Determine the (x, y) coordinate at the center of the cell enclosing the given text.  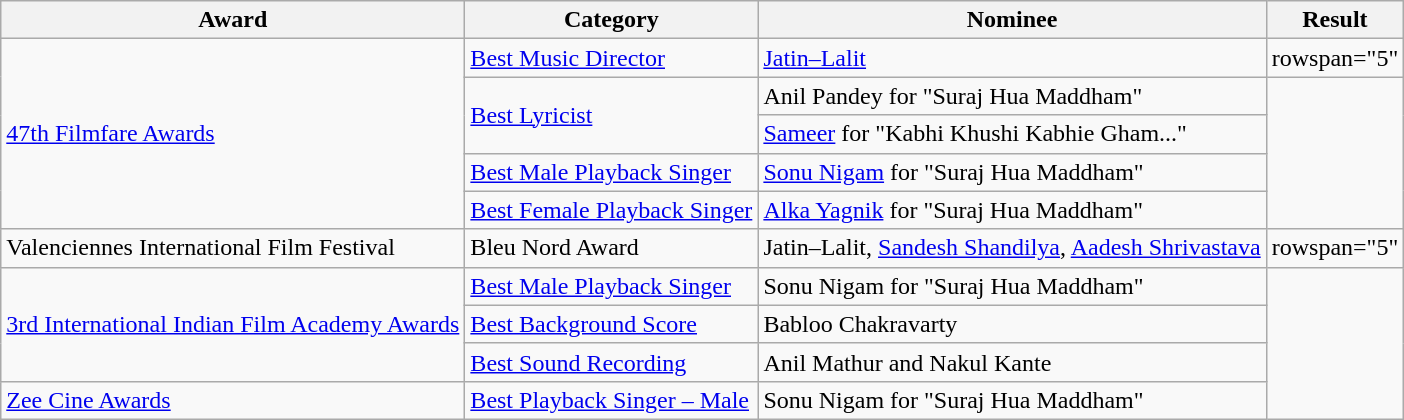
Result (1335, 20)
Anil Pandey for "Suraj Hua Maddham" (1012, 96)
Anil Mathur and Nakul Kante (1012, 362)
Nominee (1012, 20)
Best Lyricist (612, 115)
Best Sound Recording (612, 362)
47th Filmfare Awards (233, 134)
Babloo Chakravarty (1012, 324)
Best Female Playback Singer (612, 210)
Bleu Nord Award (612, 248)
Jatin–Lalit, Sandesh Shandilya, Aadesh Shrivastava (1012, 248)
Zee Cine Awards (233, 400)
Alka Yagnik for "Suraj Hua Maddham" (1012, 210)
Best Background Score (612, 324)
Award (233, 20)
Jatin–Lalit (1012, 58)
3rd International Indian Film Academy Awards (233, 324)
Category (612, 20)
Valenciennes International Film Festival (233, 248)
Best Playback Singer – Male (612, 400)
Sameer for "Kabhi Khushi Kabhie Gham..." (1012, 134)
Best Music Director (612, 58)
